Scan for the cell matching the given text and deliver its (X, Y) coordinate at center. 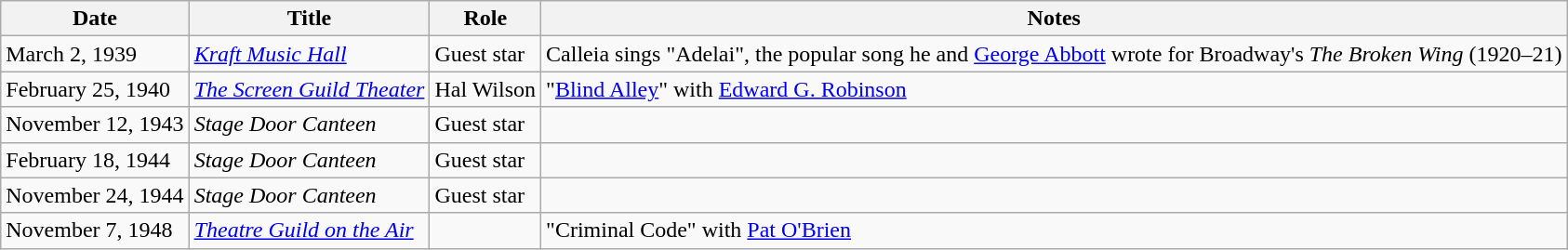
Calleia sings "Adelai", the popular song he and George Abbott wrote for Broadway's The Broken Wing (1920–21) (1055, 54)
Date (95, 19)
November 24, 1944 (95, 195)
Title (309, 19)
February 25, 1940 (95, 89)
February 18, 1944 (95, 160)
Notes (1055, 19)
"Criminal Code" with Pat O'Brien (1055, 230)
Kraft Music Hall (309, 54)
"Blind Alley" with Edward G. Robinson (1055, 89)
Theatre Guild on the Air (309, 230)
November 12, 1943 (95, 125)
November 7, 1948 (95, 230)
Role (485, 19)
Hal Wilson (485, 89)
March 2, 1939 (95, 54)
The Screen Guild Theater (309, 89)
